Output the (X, Y) coordinate of the center of the cell containing the given text.  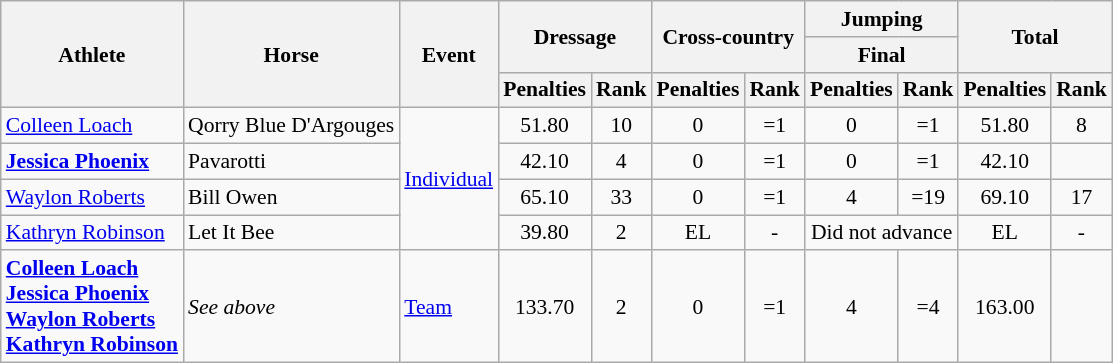
Did not advance (882, 233)
133.70 (544, 307)
33 (622, 197)
Jumping (882, 19)
Colleen Loach (92, 126)
Qorry Blue D'Argouges (291, 126)
Final (882, 55)
Pavarotti (291, 162)
Athlete (92, 54)
8 (1082, 126)
Jessica Phoenix (92, 162)
39.80 (544, 233)
=19 (928, 197)
See above (291, 307)
Waylon Roberts (92, 197)
Horse (291, 54)
Event (448, 54)
Individual (448, 179)
Total (1034, 36)
Let It Bee (291, 233)
Dressage (574, 36)
Cross-country (728, 36)
Kathryn Robinson (92, 233)
69.10 (1004, 197)
10 (622, 126)
=4 (928, 307)
65.10 (544, 197)
Colleen LoachJessica PhoenixWaylon RobertsKathryn Robinson (92, 307)
163.00 (1004, 307)
Bill Owen (291, 197)
17 (1082, 197)
Team (448, 307)
